Find where the given text appears and provide that cell's center as (X, Y) coordinate. 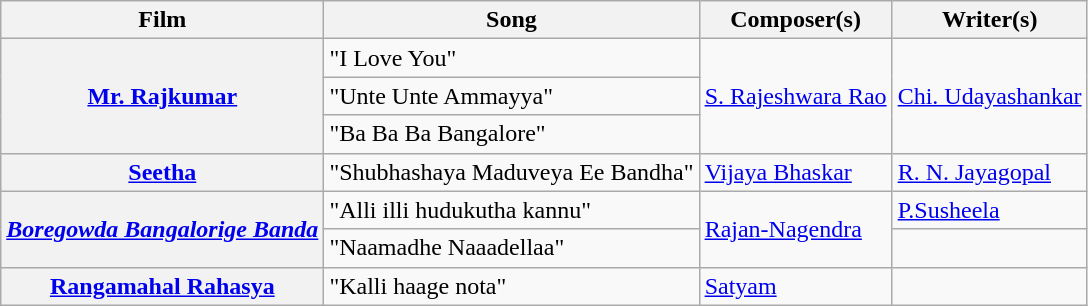
Satyam (796, 286)
S. Rajeshwara Rao (796, 96)
Song (512, 20)
"Ba Ba Ba Bangalore" (512, 134)
"Shubhashaya Maduveya Ee Bandha" (512, 172)
"Naamadhe Naaadellaa" (512, 248)
Writer(s) (990, 20)
"Kalli haage nota" (512, 286)
Mr. Rajkumar (162, 96)
Rajan-Nagendra (796, 229)
Boregowda Bangalorige Banda (162, 229)
Rangamahal Rahasya (162, 286)
"I Love You" (512, 58)
Vijaya Bhaskar (796, 172)
P.Susheela (990, 210)
Seetha (162, 172)
Chi. Udayashankar (990, 96)
"Unte Unte Ammayya" (512, 96)
Film (162, 20)
"Alli illi hudukutha kannu" (512, 210)
R. N. Jayagopal (990, 172)
Composer(s) (796, 20)
